Extract the [X, Y] coordinate from the center of the cell holding the provided text.  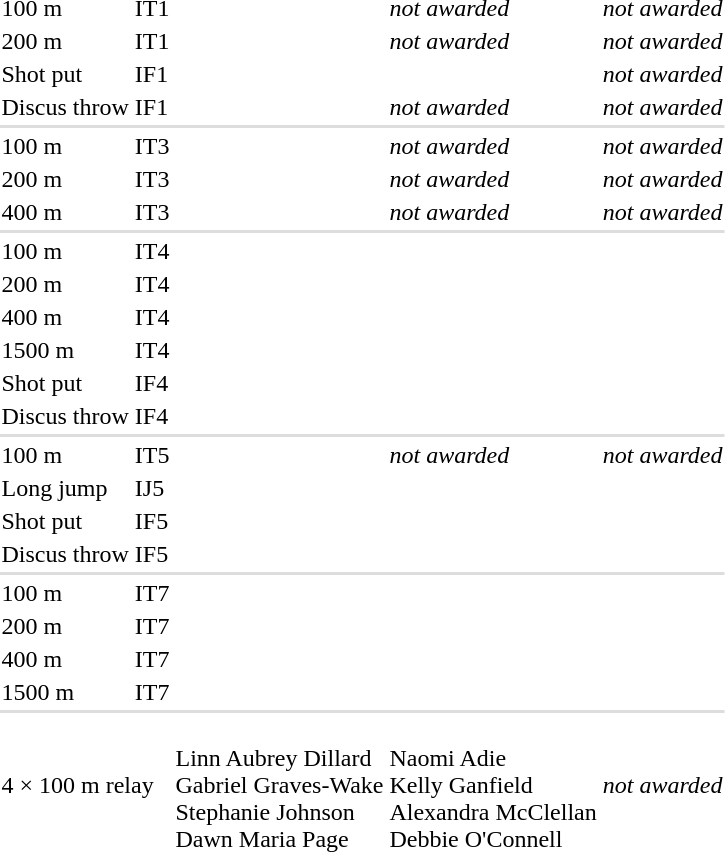
IT1 [152, 41]
IJ5 [152, 488]
IT5 [152, 455]
Long jump [65, 488]
